Return (X, Y) of the center of cell containing provided text 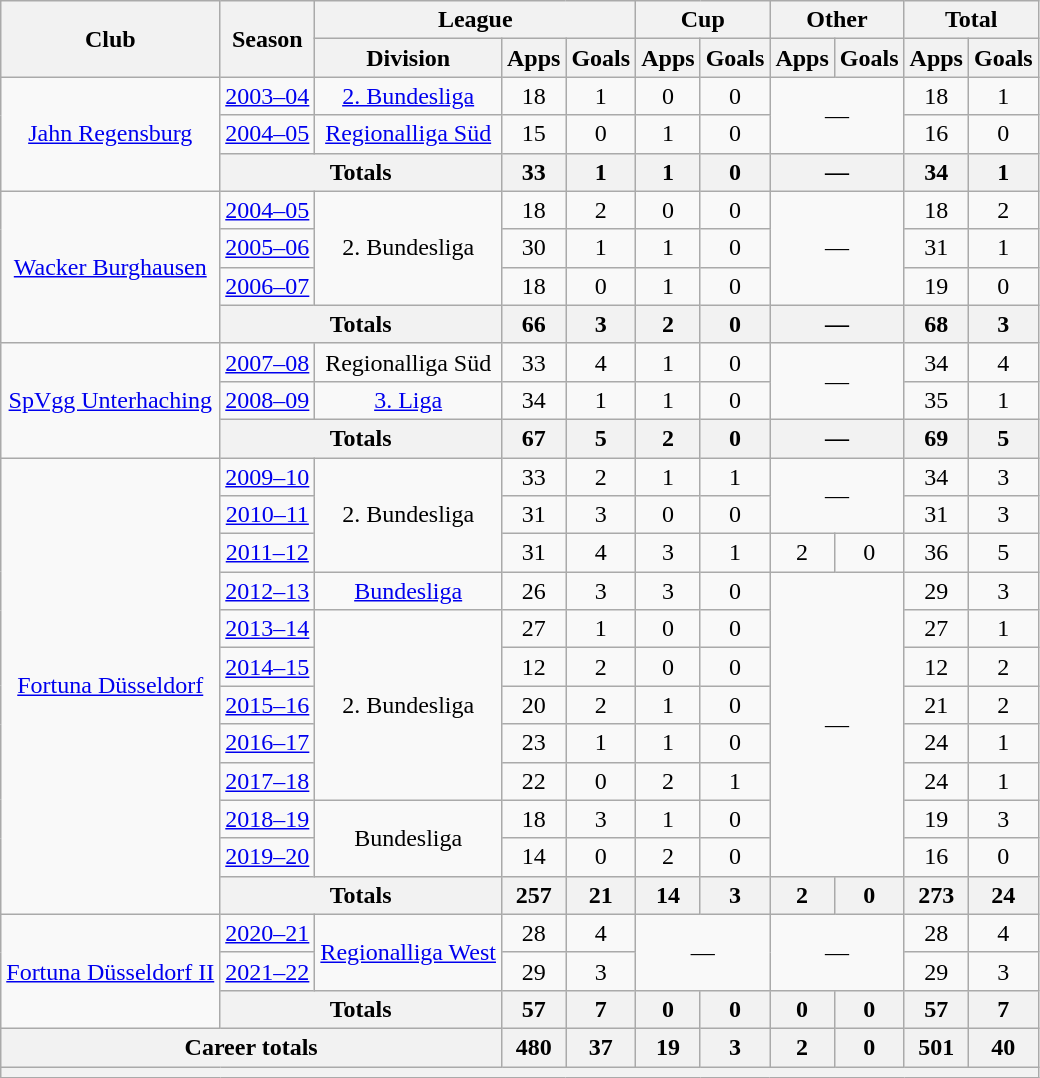
3. Liga (408, 400)
23 (533, 743)
2010–11 (268, 515)
66 (533, 324)
Fortuna Düsseldorf II (110, 971)
257 (533, 895)
2008–09 (268, 400)
30 (533, 248)
35 (936, 400)
20 (533, 705)
2013–14 (268, 629)
2012–13 (268, 591)
15 (533, 134)
26 (533, 591)
480 (533, 1047)
Wacker Burghausen (110, 267)
2015–16 (268, 705)
Other (837, 20)
Fortuna Düsseldorf (110, 686)
36 (936, 553)
2016–17 (268, 743)
Total (971, 20)
2006–07 (268, 286)
Club (110, 39)
2011–12 (268, 553)
Cup (703, 20)
2021–22 (268, 971)
League (476, 20)
2019–20 (268, 857)
501 (936, 1047)
2003–04 (268, 96)
Season (268, 39)
2017–18 (268, 781)
67 (533, 438)
2014–15 (268, 667)
40 (1003, 1047)
37 (601, 1047)
Career totals (252, 1047)
SpVgg Unterhaching (110, 400)
22 (533, 781)
2009–10 (268, 477)
68 (936, 324)
2018–19 (268, 819)
Division (408, 58)
Regionalliga West (408, 952)
273 (936, 895)
2007–08 (268, 362)
2005–06 (268, 248)
2020–21 (268, 933)
Jahn Regensburg (110, 134)
69 (936, 438)
